Return the [X, Y] coordinate for the center point of the cell that contains the specified text.  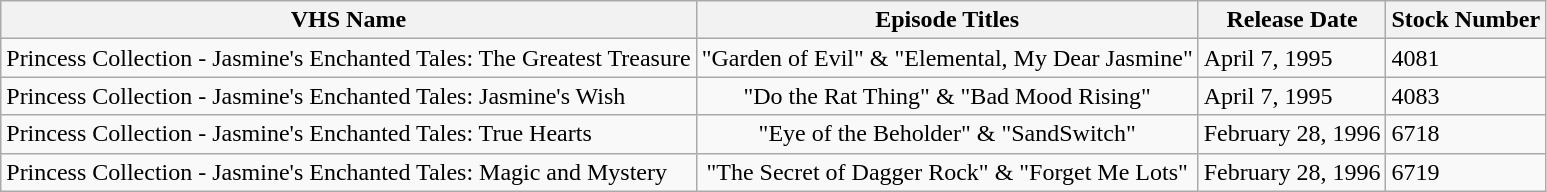
"Eye of the Beholder" & "SandSwitch" [947, 134]
Release Date [1292, 20]
Princess Collection - Jasmine's Enchanted Tales: Jasmine's Wish [348, 96]
6718 [1466, 134]
4081 [1466, 58]
4083 [1466, 96]
Princess Collection - Jasmine's Enchanted Tales: The Greatest Treasure [348, 58]
"Garden of Evil" & "Elemental, My Dear Jasmine" [947, 58]
Princess Collection - Jasmine's Enchanted Tales: True Hearts [348, 134]
"The Secret of Dagger Rock" & "Forget Me Lots" [947, 172]
Episode Titles [947, 20]
"Do the Rat Thing" & "Bad Mood Rising" [947, 96]
Stock Number [1466, 20]
VHS Name [348, 20]
Princess Collection - Jasmine's Enchanted Tales: Magic and Mystery [348, 172]
6719 [1466, 172]
